Return the (x, y) coordinate for the center point of the cell that contains the specified text.  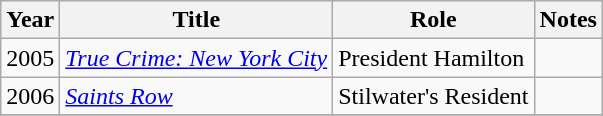
Year (30, 20)
2006 (30, 96)
2005 (30, 58)
Saints Row (196, 96)
Title (196, 20)
Role (434, 20)
Stilwater's Resident (434, 96)
True Crime: New York City (196, 58)
Notes (568, 20)
President Hamilton (434, 58)
